From the cell containing the given text, extract its center point as [X, Y] coordinate. 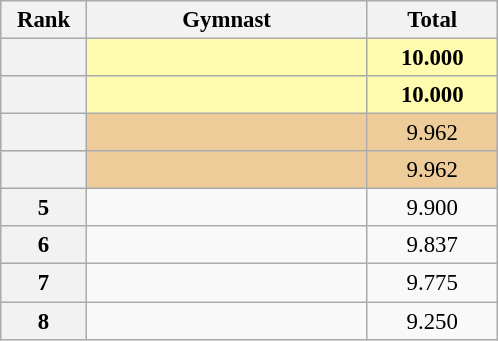
9.837 [432, 245]
Gymnast [226, 20]
6 [44, 245]
Rank [44, 20]
Total [432, 20]
5 [44, 208]
7 [44, 283]
9.900 [432, 208]
9.250 [432, 321]
8 [44, 321]
9.775 [432, 283]
